Provide the [X, Y] coordinate of the cell's center where the given text is located.  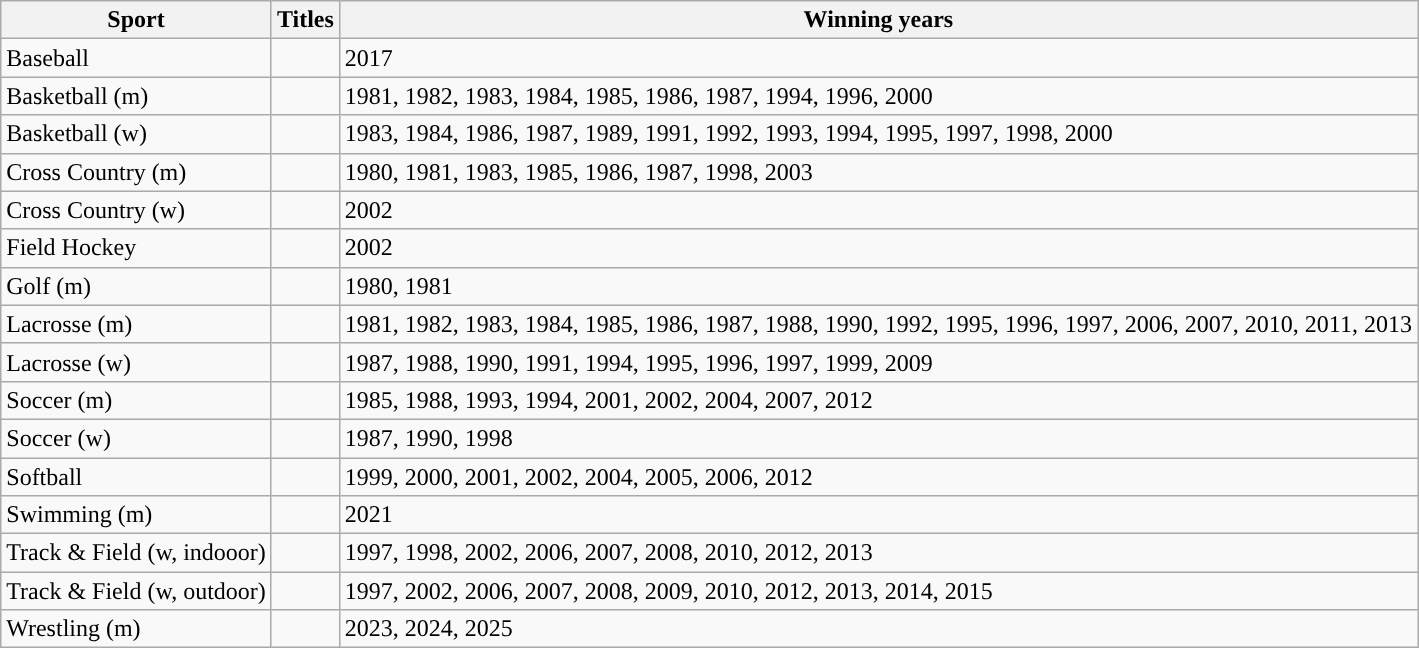
1981, 1982, 1983, 1984, 1985, 1986, 1987, 1988, 1990, 1992, 1995, 1996, 1997, 2006, 2007, 2010, 2011, 2013 [878, 324]
Golf (m) [136, 286]
1997, 2002, 2006, 2007, 2008, 2009, 2010, 2012, 2013, 2014, 2015 [878, 591]
1987, 1988, 1990, 1991, 1994, 1995, 1996, 1997, 1999, 2009 [878, 362]
Winning years [878, 20]
Track & Field (w, indooor) [136, 553]
1980, 1981, 1983, 1985, 1986, 1987, 1998, 2003 [878, 172]
Cross Country (m) [136, 172]
Wrestling (m) [136, 629]
Field Hockey [136, 248]
Cross Country (w) [136, 210]
2021 [878, 515]
Softball [136, 477]
1981, 1982, 1983, 1984, 1985, 1986, 1987, 1994, 1996, 2000 [878, 96]
Titles [305, 20]
Swimming (m) [136, 515]
1999, 2000, 2001, 2002, 2004, 2005, 2006, 2012 [878, 477]
Track & Field (w, outdoor) [136, 591]
Sport [136, 20]
Lacrosse (m) [136, 324]
Basketball (m) [136, 96]
2017 [878, 58]
Soccer (w) [136, 438]
Basketball (w) [136, 134]
2023, 2024, 2025 [878, 629]
1997, 1998, 2002, 2006, 2007, 2008, 2010, 2012, 2013 [878, 553]
1983, 1984, 1986, 1987, 1989, 1991, 1992, 1993, 1994, 1995, 1997, 1998, 2000 [878, 134]
Baseball [136, 58]
1980, 1981 [878, 286]
1987, 1990, 1998 [878, 438]
Lacrosse (w) [136, 362]
1985, 1988, 1993, 1994, 2001, 2002, 2004, 2007, 2012 [878, 400]
Soccer (m) [136, 400]
